Return the [X, Y] coordinate for the center point of the cell that contains the specified text.  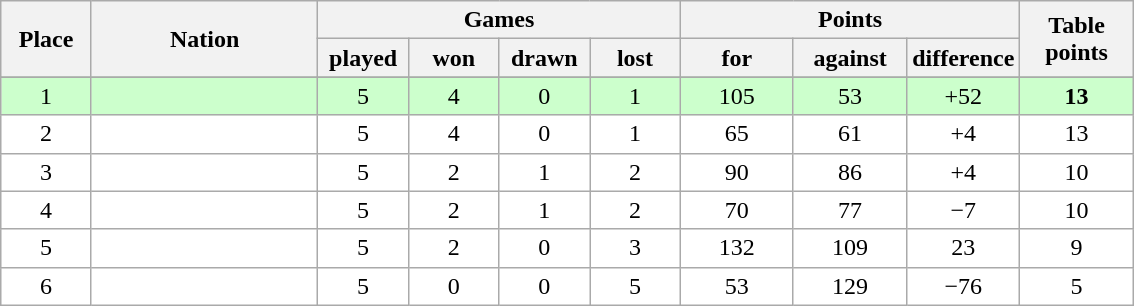
Games [499, 20]
65 [736, 134]
−76 [964, 286]
won [454, 58]
against [850, 58]
lost [636, 58]
132 [736, 248]
86 [850, 172]
23 [964, 248]
61 [850, 134]
6 [46, 286]
Nation [204, 39]
70 [736, 210]
Tablepoints [1076, 39]
105 [736, 96]
Points [850, 20]
difference [964, 58]
90 [736, 172]
Place [46, 39]
129 [850, 286]
+52 [964, 96]
109 [850, 248]
9 [1076, 248]
77 [850, 210]
drawn [544, 58]
for [736, 58]
−7 [964, 210]
played [364, 58]
